Scan for the cell matching the given text and deliver its [x, y] coordinate at center. 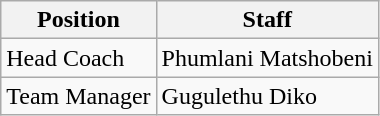
Gugulethu Diko [267, 96]
Staff [267, 20]
Position [78, 20]
Phumlani Matshobeni [267, 58]
Team Manager [78, 96]
Head Coach [78, 58]
